For the text-containing cell, return its midpoint in (X, Y) coordinate format. 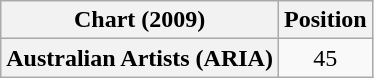
Australian Artists (ARIA) (140, 58)
45 (325, 58)
Position (325, 20)
Chart (2009) (140, 20)
